Search for the cell housing the specified text and yield its [X, Y] center coordinate. 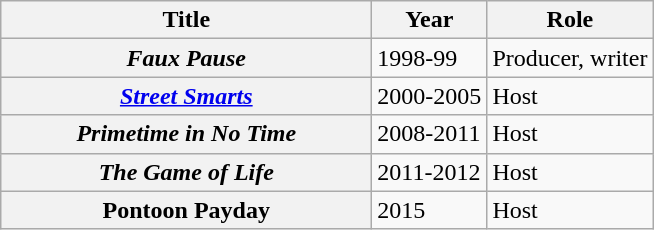
The Game of Life [186, 172]
2015 [430, 210]
Street Smarts [186, 96]
1998-99 [430, 58]
Faux Pause [186, 58]
Pontoon Payday [186, 210]
Producer, writer [570, 58]
Role [570, 20]
Year [430, 20]
2008-2011 [430, 134]
Title [186, 20]
2000-2005 [430, 96]
2011-2012 [430, 172]
Primetime in No Time [186, 134]
